Pinpoint the cell where the given text exists, returning its [X, Y] midpoint coordinate. 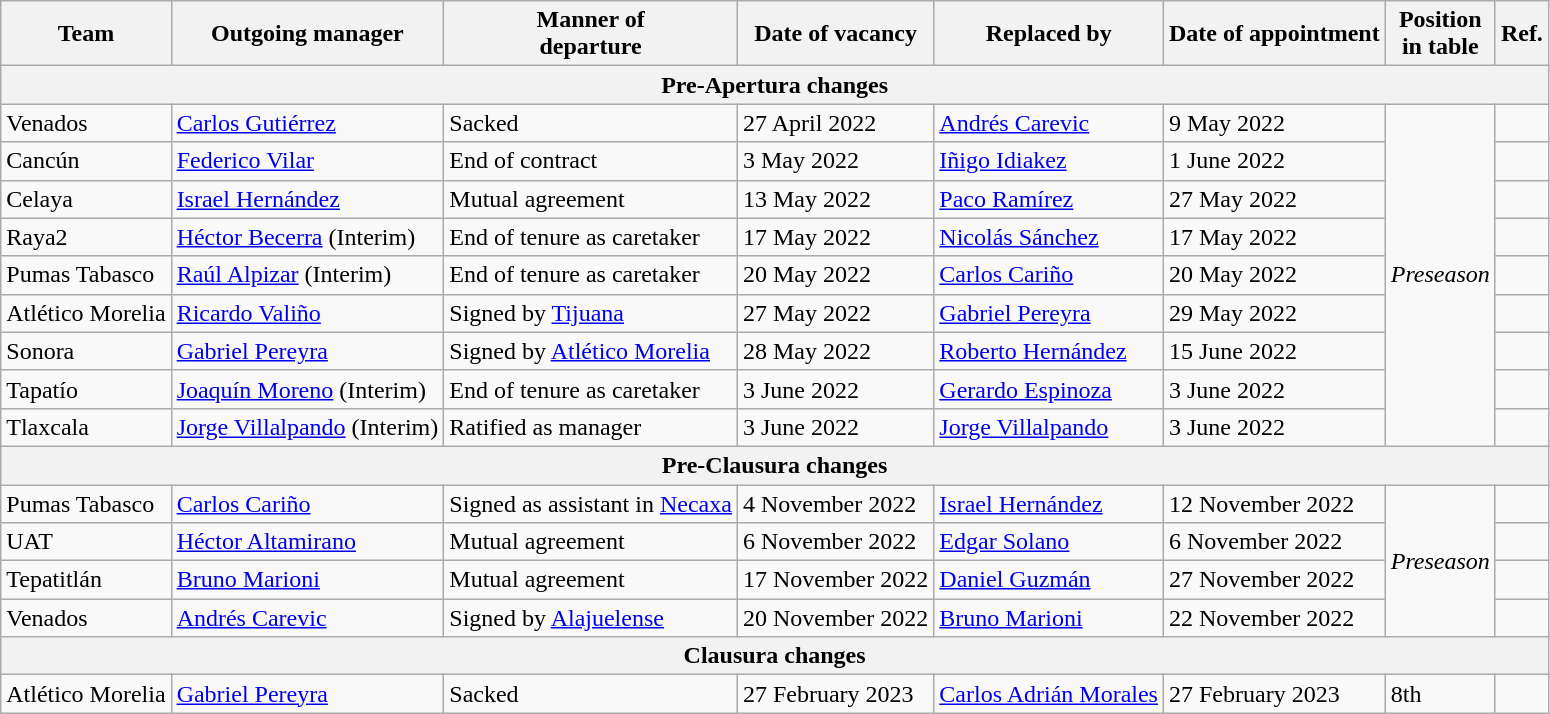
Signed by Atlético Morelia [591, 351]
Cancún [86, 161]
Nicolás Sánchez [1049, 237]
Signed by Tijuana [591, 313]
Edgar Solano [1049, 542]
Signed by Alajuelense [591, 618]
Date of vacancy [835, 34]
13 May 2022 [835, 199]
Paco Ramírez [1049, 199]
Carlos Adrián Morales [1049, 694]
Ref. [1522, 34]
Roberto Hernández [1049, 351]
Gerardo Espinoza [1049, 389]
Replaced by [1049, 34]
Ricardo Valiño [308, 313]
Clausura changes [775, 656]
29 May 2022 [1274, 313]
Tepatitlán [86, 580]
End of contract [591, 161]
22 November 2022 [1274, 618]
Joaquín Moreno (Interim) [308, 389]
Daniel Guzmán [1049, 580]
Federico Vilar [308, 161]
Pre-Clausura changes [775, 465]
Celaya [86, 199]
Date of appointment [1274, 34]
Héctor Becerra (Interim) [308, 237]
Manner of departure [591, 34]
1 June 2022 [1274, 161]
20 November 2022 [835, 618]
Tlaxcala [86, 427]
28 May 2022 [835, 351]
Signed as assistant in Necaxa [591, 503]
Outgoing manager [308, 34]
Jorge Villalpando [1049, 427]
Sonora [86, 351]
Jorge Villalpando (Interim) [308, 427]
Position in table [1440, 34]
3 May 2022 [835, 161]
Iñigo Idiakez [1049, 161]
27 April 2022 [835, 123]
4 November 2022 [835, 503]
Héctor Altamirano [308, 542]
Carlos Gutiérrez [308, 123]
Ratified as manager [591, 427]
27 November 2022 [1274, 580]
Team [86, 34]
9 May 2022 [1274, 123]
Raúl Alpizar (Interim) [308, 275]
Tapatío [86, 389]
UAT [86, 542]
17 November 2022 [835, 580]
12 November 2022 [1274, 503]
Raya2 [86, 237]
15 June 2022 [1274, 351]
8th [1440, 694]
Pre-Apertura changes [775, 85]
